Return the (X, Y) coordinate for the center point of the cell that contains the specified text.  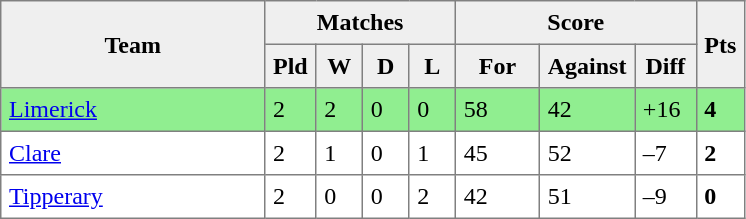
W (339, 66)
+16 (666, 110)
51 (586, 197)
Matches (360, 23)
Pld (290, 66)
Tipperary (133, 197)
For (497, 66)
Diff (666, 66)
Clare (133, 153)
–7 (666, 153)
58 (497, 110)
Against (586, 66)
L (432, 66)
Team (133, 44)
45 (497, 153)
52 (586, 153)
Pts (720, 44)
Score (576, 23)
4 (720, 110)
–9 (666, 197)
D (385, 66)
Limerick (133, 110)
